Provide the (x, y) coordinate of the cell's center where the given text is located.  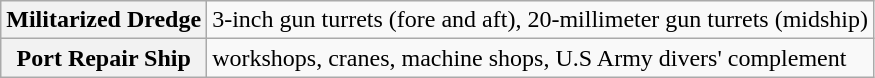
Militarized Dredge (104, 20)
Port Repair Ship (104, 58)
workshops, cranes, machine shops, U.S Army divers' complement (540, 58)
3-inch gun turrets (fore and aft), 20-millimeter gun turrets (midship) (540, 20)
